Return (x, y) of the center of cell containing provided text 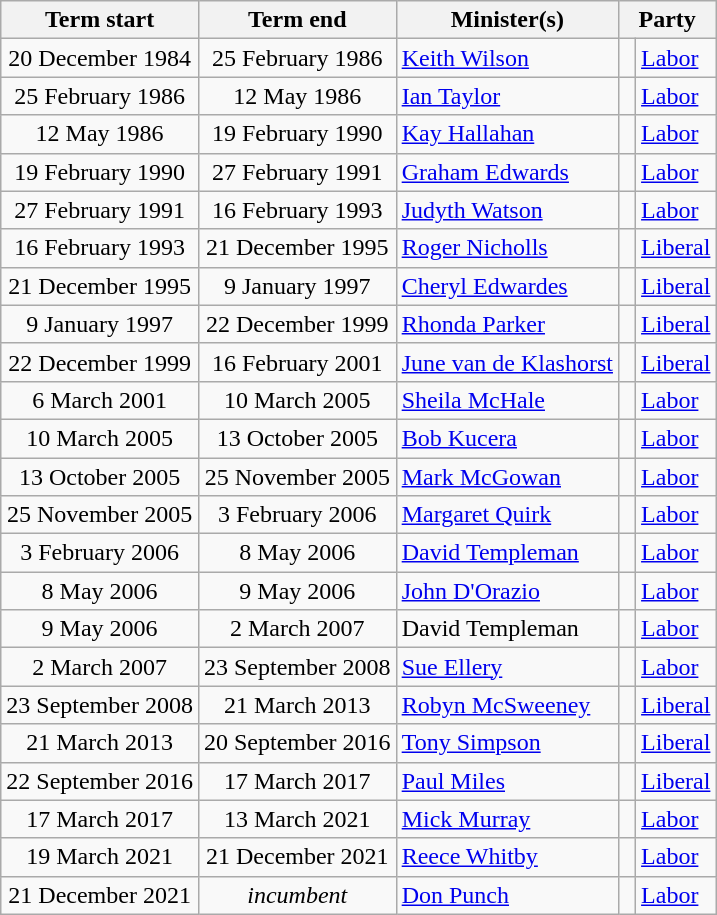
June van de Klashorst (507, 362)
incumbent (297, 895)
Ian Taylor (507, 96)
6 March 2001 (100, 400)
John D'Orazio (507, 591)
Rhonda Parker (507, 324)
19 March 2021 (100, 857)
Roger Nicholls (507, 248)
13 March 2021 (297, 819)
Robyn McSweeney (507, 705)
20 September 2016 (297, 743)
20 December 1984 (100, 58)
Term end (297, 20)
Margaret Quirk (507, 515)
Paul Miles (507, 781)
Bob Kucera (507, 438)
Judyth Watson (507, 210)
Sheila McHale (507, 400)
Minister(s) (507, 20)
Kay Hallahan (507, 134)
22 September 2016 (100, 781)
Mark McGowan (507, 477)
Tony Simpson (507, 743)
Don Punch (507, 895)
Keith Wilson (507, 58)
Graham Edwards (507, 172)
Mick Murray (507, 819)
Term start (100, 20)
Sue Ellery (507, 667)
Reece Whitby (507, 857)
Party (666, 20)
Cheryl Edwardes (507, 286)
16 February 2001 (297, 362)
